For the text-containing cell, return its midpoint in (x, y) coordinate format. 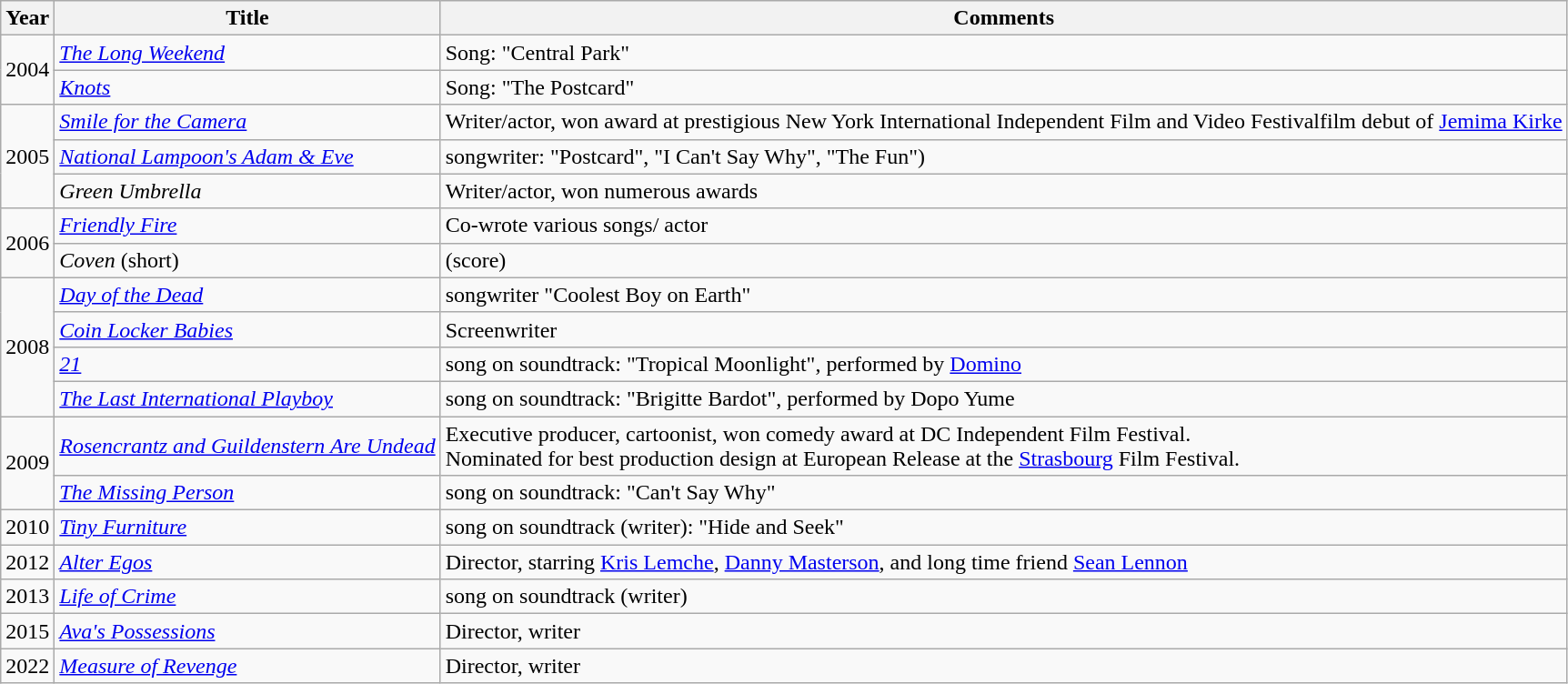
2009 (27, 464)
song on soundtrack: "Brigitte Bardot", performed by Dopo Yume (1004, 398)
song on soundtrack: "Can't Say Why" (1004, 493)
song on soundtrack (writer): "Hide and Seek" (1004, 528)
The Missing Person (247, 493)
Writer/actor, won award at prestigious New York International Independent Film and Video Festivalfilm debut of Jemima Kirke (1004, 122)
songwriter "Coolest Boy on Earth" (1004, 295)
2022 (27, 666)
Alter Egos (247, 562)
Director, starring Kris Lemche, Danny Masterson, and long time friend Sean Lennon (1004, 562)
21 (247, 364)
Knots (247, 87)
Green Umbrella (247, 191)
song on soundtrack: "Tropical Moonlight", performed by Domino (1004, 364)
The Last International Playboy (247, 398)
2006 (27, 243)
Co-wrote various songs/ actor (1004, 226)
Day of the Dead (247, 295)
Screenwriter (1004, 329)
2010 (27, 528)
Song: "The Postcard" (1004, 87)
Comments (1004, 18)
Coven (short) (247, 260)
Ava's Possessions (247, 631)
Year (27, 18)
The Long Weekend (247, 53)
2005 (27, 156)
(score) (1004, 260)
Life of Crime (247, 597)
song on soundtrack (writer) (1004, 597)
2013 (27, 597)
2008 (27, 347)
Friendly Fire (247, 226)
Song: "Central Park" (1004, 53)
Rosencrantz and Guildenstern Are Undead (247, 446)
Coin Locker Babies (247, 329)
Smile for the Camera (247, 122)
2004 (27, 70)
songwriter: "Postcard", "I Can't Say Why", "The Fun") (1004, 156)
Measure of Revenge (247, 666)
Title (247, 18)
Writer/actor, won numerous awards (1004, 191)
2015 (27, 631)
Tiny Furniture (247, 528)
2012 (27, 562)
National Lampoon's Adam & Eve (247, 156)
